Search for the cell housing the specified text and yield its [X, Y] center coordinate. 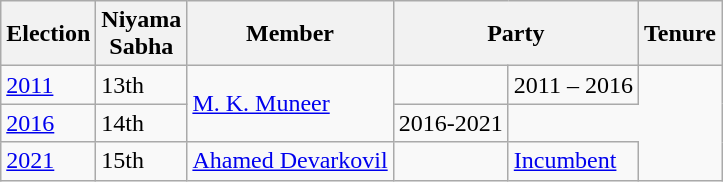
Party [516, 34]
NiyamaSabha [142, 34]
13th [142, 85]
15th [142, 161]
2016 [48, 123]
Incumbent [573, 161]
2021 [48, 161]
Tenure [680, 34]
2011 – 2016 [573, 85]
Member [290, 34]
Election [48, 34]
M. K. Muneer [290, 104]
14th [142, 123]
2011 [48, 85]
Ahamed Devarkovil [290, 161]
2016-2021 [450, 123]
